Return [x, y] of the center of cell containing provided text 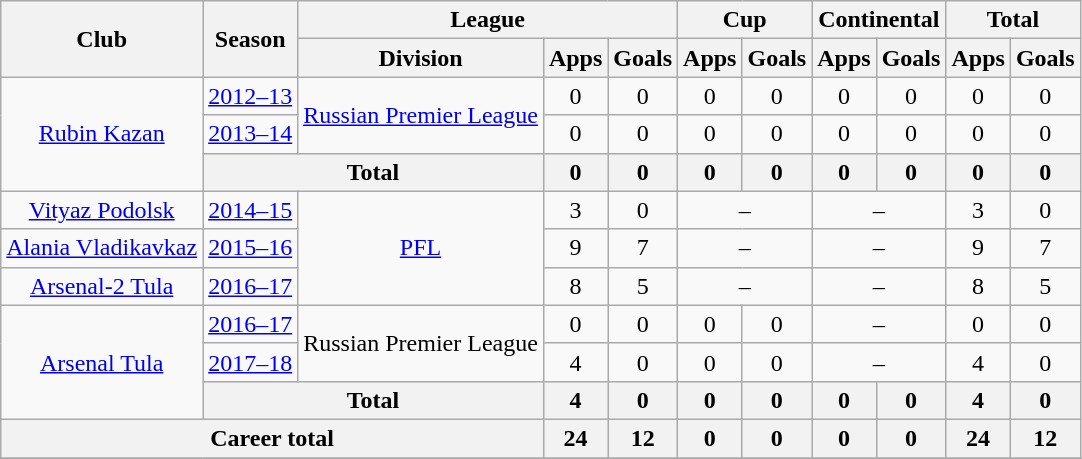
Career total [272, 438]
2014–15 [250, 210]
Division [421, 58]
Vityaz Podolsk [102, 210]
Club [102, 39]
League [488, 20]
Alania Vladikavkaz [102, 248]
Rubin Kazan [102, 134]
Arsenal-2 Tula [102, 286]
Continental [879, 20]
PFL [421, 248]
2012–13 [250, 96]
Cup [745, 20]
2017–18 [250, 362]
2013–14 [250, 134]
Arsenal Tula [102, 362]
Season [250, 39]
2015–16 [250, 248]
